Locate the cell with the specified text and output its (X, Y) center coordinate. 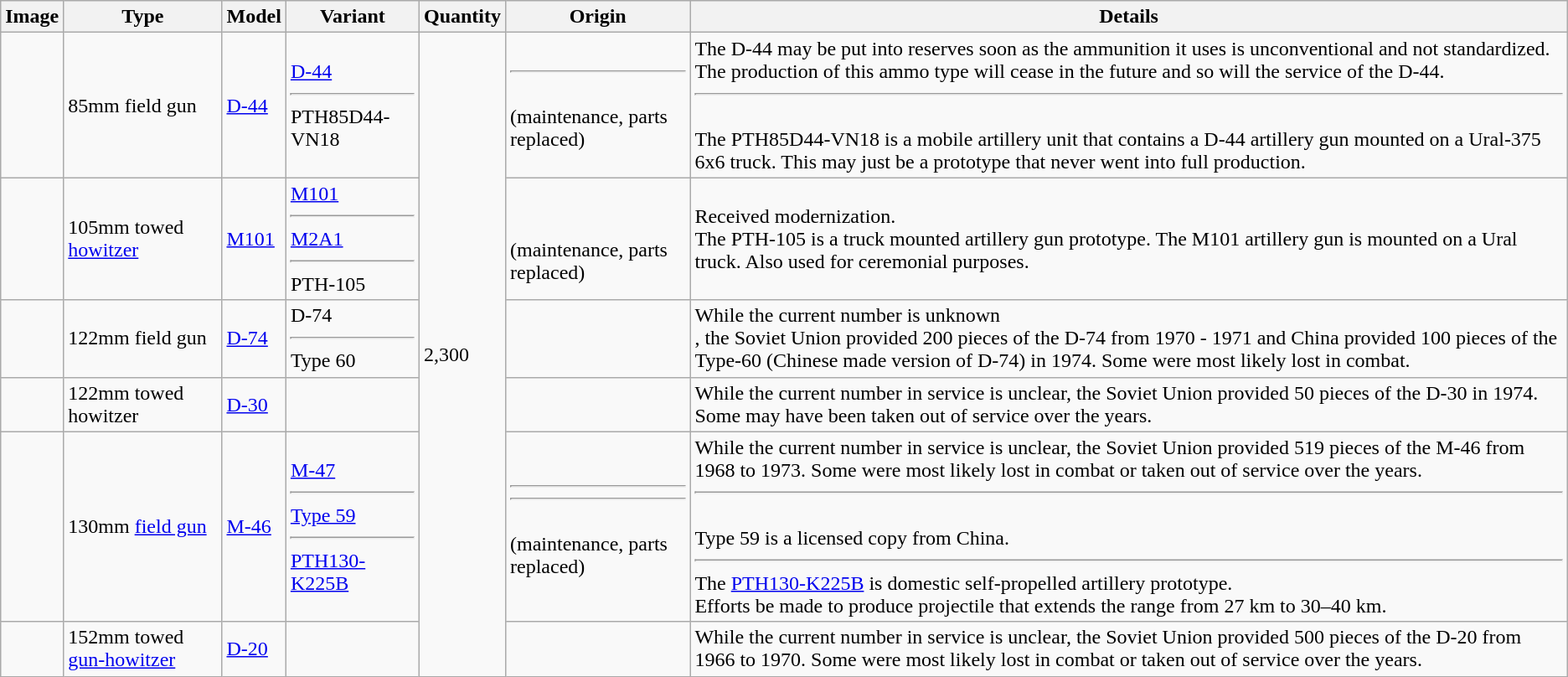
105mm towed howitzer (142, 239)
152mm towed gun-howitzer (142, 649)
Type (142, 17)
D-44PTH85D44-VN18 (352, 106)
Details (1129, 17)
Image (32, 17)
Model (254, 17)
D-74 (254, 338)
2,300 (462, 354)
D-20 (254, 649)
D-44 (254, 106)
85mm field gun (142, 106)
M-46 (254, 526)
122mm field gun (142, 338)
M-47Type 59PTH130-K225B (352, 526)
Variant (352, 17)
M101M2A1PTH-105 (352, 239)
130mm field gun (142, 526)
Quantity (462, 17)
Origin (598, 17)
D-74Type 60 (352, 338)
M101 (254, 239)
D-30 (254, 404)
122mm towed howitzer (142, 404)
